Provide the [x, y] coordinate of the cell's center where the given text is located.  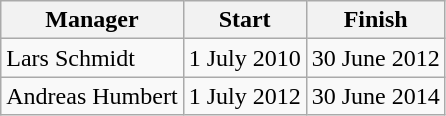
Manager [92, 20]
Finish [376, 20]
1 July 2012 [244, 96]
Lars Schmidt [92, 58]
30 June 2012 [376, 58]
1 July 2010 [244, 58]
Start [244, 20]
30 June 2014 [376, 96]
Andreas Humbert [92, 96]
